Search for the cell housing the specified text and yield its [X, Y] center coordinate. 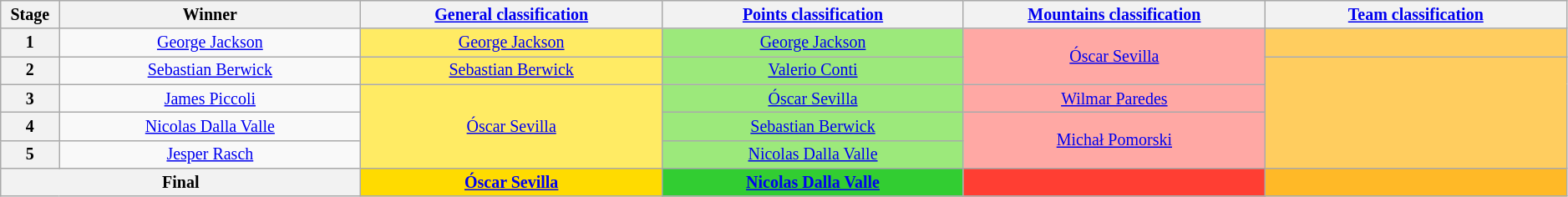
James Piccoli [211, 98]
Mountains classification [1114, 15]
Winner [211, 15]
5 [30, 154]
Stage [30, 15]
General classification [511, 15]
Team classification [1415, 15]
Final [180, 182]
3 [30, 98]
Jesper Rasch [211, 154]
Michał Pomorski [1114, 140]
Wilmar Paredes [1114, 98]
4 [30, 127]
Valerio Conti [814, 70]
Points classification [814, 15]
1 [30, 43]
2 [30, 70]
